Find where the given text appears and provide that cell's center as [x, y] coordinate. 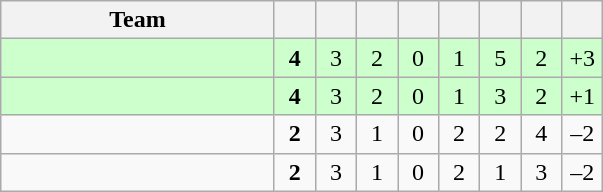
Team [138, 20]
+1 [582, 96]
5 [500, 58]
+3 [582, 58]
